Scan for the cell matching the given text and deliver its (x, y) coordinate at center. 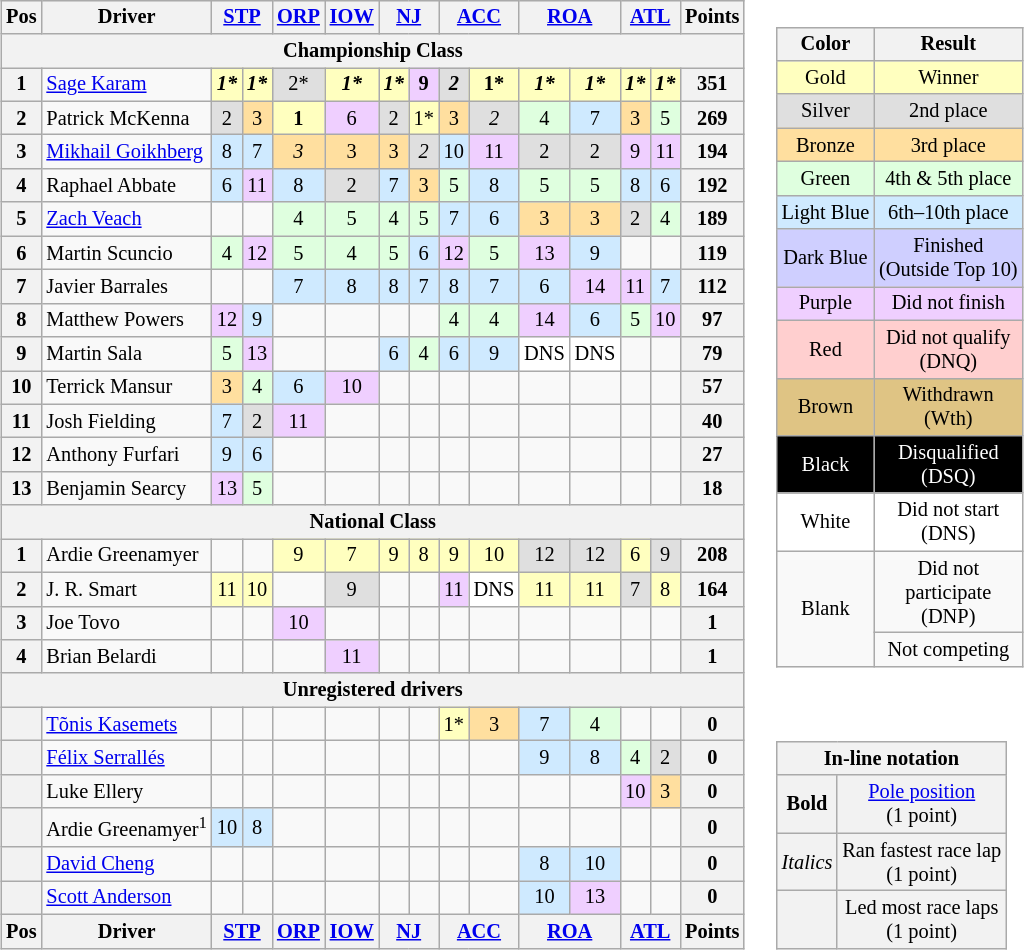
3rd place (948, 145)
164 (712, 590)
Patrick McKenna (126, 118)
97 (712, 320)
351 (712, 85)
Benjamin Searcy (126, 489)
Purple (826, 304)
Luke Ellery (126, 791)
Raphael Abbate (126, 186)
In-line notation (892, 759)
Joe Tovo (126, 623)
Blank (826, 608)
2nd place (948, 111)
6th–10th place (948, 212)
Led most race laps(1 point) (922, 920)
2* (298, 85)
192 (712, 186)
Ardie Greenamyer1 (126, 828)
79 (712, 354)
Did notparticipate(DNP) (948, 592)
Ran fastest race lap(1 point) (922, 862)
Did not start(DNS) (948, 522)
4th & 5th place (948, 179)
Brian Belardi (126, 657)
Color (826, 44)
Italics (808, 862)
Light Blue (826, 212)
Result (948, 44)
Bronze (826, 145)
Martin Scuncio (126, 253)
Pole position(1 point) (922, 804)
Gold (826, 78)
269 (712, 118)
Tõnis Kasemets (126, 724)
Winner (948, 78)
Ardie Greenamyer (126, 556)
Javier Barrales (126, 287)
David Cheng (126, 864)
Silver (826, 111)
Unregistered drivers (372, 690)
Anthony Furfari (126, 455)
Terrick Mansur (126, 388)
Withdrawn(Wth) (948, 407)
Brown (826, 407)
57 (712, 388)
Red (826, 349)
White (826, 522)
Championship Class (372, 51)
189 (712, 219)
Did not qualify(DNQ) (948, 349)
Black (826, 465)
Green (826, 179)
Finished(Outside Top 10) (948, 258)
Matthew Powers (126, 320)
Josh Fielding (126, 421)
112 (712, 287)
Disqualified(DSQ) (948, 465)
J. R. Smart (126, 590)
208 (712, 556)
40 (712, 421)
Félix Serrallés (126, 758)
Dark Blue (826, 258)
Scott Anderson (126, 898)
194 (712, 152)
National Class (372, 522)
Mikhail Goikhberg (126, 152)
Sage Karam (126, 85)
Bold (808, 804)
Martin Sala (126, 354)
Zach Veach (126, 219)
119 (712, 253)
18 (712, 489)
27 (712, 455)
Did not finish (948, 304)
Not competing (948, 650)
